Detect which cell encompasses the target text, then output its (x, y) center coordinate. 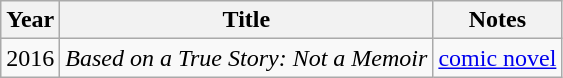
Notes (498, 20)
comic novel (498, 58)
Based on a True Story: Not a Memoir (246, 58)
2016 (30, 58)
Title (246, 20)
Year (30, 20)
